Output the (X, Y) coordinate of the center of the cell containing the given text.  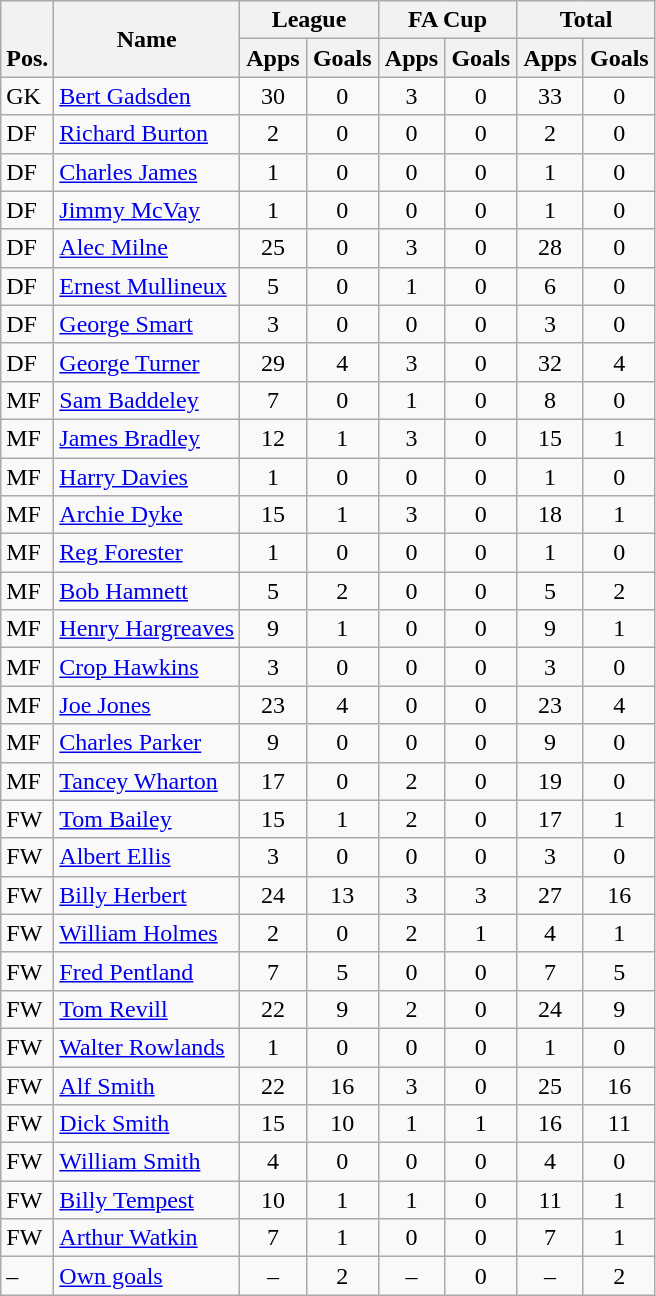
28 (550, 248)
Bert Gadsden (147, 96)
32 (550, 362)
Reg Forester (147, 553)
Crop Hawkins (147, 667)
33 (550, 96)
George Smart (147, 324)
James Bradley (147, 438)
Arthur Watkin (147, 1238)
Albert Ellis (147, 857)
Richard Burton (147, 134)
6 (550, 286)
Ernest Mullineux (147, 286)
Total (586, 20)
Tom Bailey (147, 819)
League (310, 20)
Tancey Wharton (147, 781)
Bob Hamnett (147, 591)
Name (147, 39)
12 (274, 438)
Walter Rowlands (147, 1047)
Billy Tempest (147, 1200)
Archie Dyke (147, 515)
William Holmes (147, 933)
Joe Jones (147, 705)
Charles Parker (147, 743)
Charles James (147, 172)
Alf Smith (147, 1085)
Jimmy McVay (147, 210)
27 (550, 895)
Fred Pentland (147, 971)
30 (274, 96)
Billy Herbert (147, 895)
Pos. (28, 39)
GK (28, 96)
8 (550, 400)
Own goals (147, 1276)
19 (550, 781)
Sam Baddeley (147, 400)
William Smith (147, 1162)
Dick Smith (147, 1124)
Henry Hargreaves (147, 629)
13 (342, 895)
Alec Milne (147, 248)
29 (274, 362)
FA Cup (448, 20)
Harry Davies (147, 477)
18 (550, 515)
Tom Revill (147, 1009)
George Turner (147, 362)
